Scan for the cell matching the given text and deliver its (X, Y) coordinate at center. 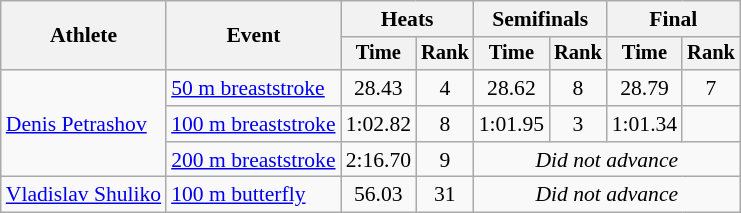
Denis Petrashov (84, 124)
28.62 (512, 88)
Event (253, 36)
Heats (408, 19)
3 (578, 124)
28.79 (644, 88)
1:01.95 (512, 124)
1:02.82 (378, 124)
50 m breaststroke (253, 88)
1:01.34 (644, 124)
Final (674, 19)
Athlete (84, 36)
31 (445, 195)
9 (445, 160)
200 m breaststroke (253, 160)
4 (445, 88)
28.43 (378, 88)
2:16.70 (378, 160)
56.03 (378, 195)
Vladislav Shuliko (84, 195)
100 m breaststroke (253, 124)
7 (711, 88)
Semifinals (540, 19)
100 m butterfly (253, 195)
